Capture the cell that displays the provided text and extract its [X, Y] central coordinate. 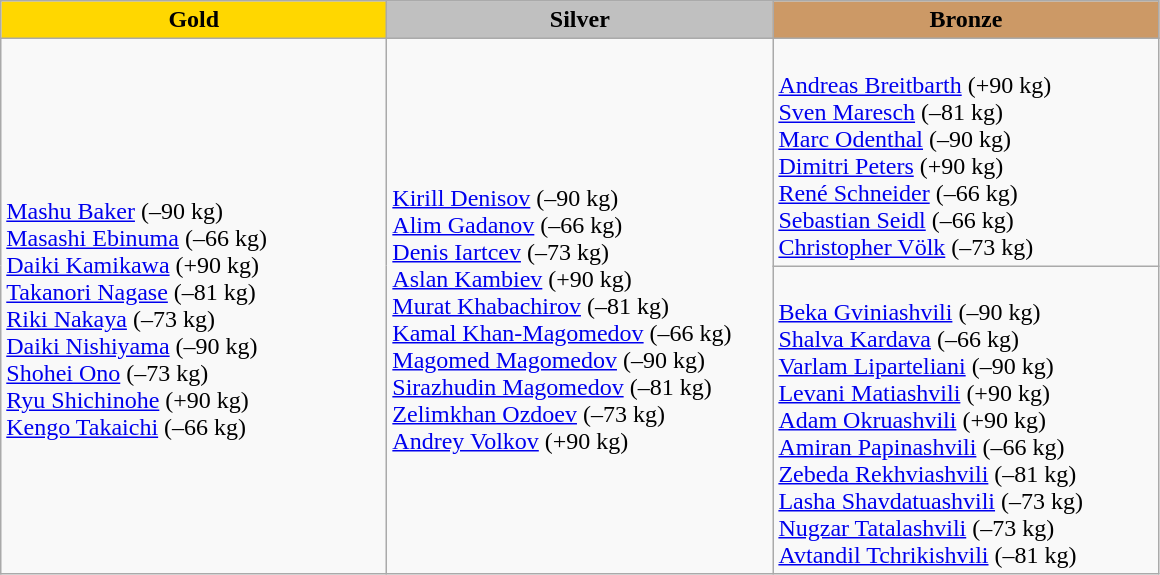
Silver [580, 20]
Bronze [966, 20]
Gold [194, 20]
